Pinpoint the cell where the given text exists, returning its [X, Y] midpoint coordinate. 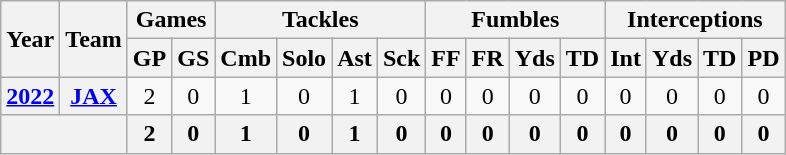
Cmb [246, 58]
Fumbles [516, 20]
Year [30, 39]
Games [170, 20]
Sck [401, 58]
Solo [304, 58]
GS [194, 58]
GP [149, 58]
PD [764, 58]
Interceptions [695, 20]
JAX [94, 96]
Team [94, 39]
Ast [355, 58]
Tackles [320, 20]
2022 [30, 96]
FR [488, 58]
Int [626, 58]
FF [446, 58]
